Detect which cell encompasses the target text, then output its [x, y] center coordinate. 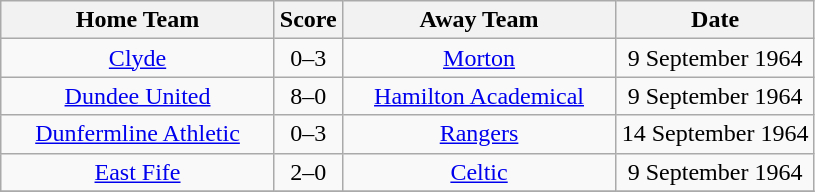
Rangers [479, 134]
8–0 [308, 96]
Dunfermline Athletic [138, 134]
Away Team [479, 20]
East Fife [138, 172]
2–0 [308, 172]
Dundee United [138, 96]
Date [716, 20]
Home Team [138, 20]
Score [308, 20]
Hamilton Academical [479, 96]
Morton [479, 58]
14 September 1964 [716, 134]
Celtic [479, 172]
Clyde [138, 58]
